Provide the [x, y] coordinate of the cell's center where the given text is located.  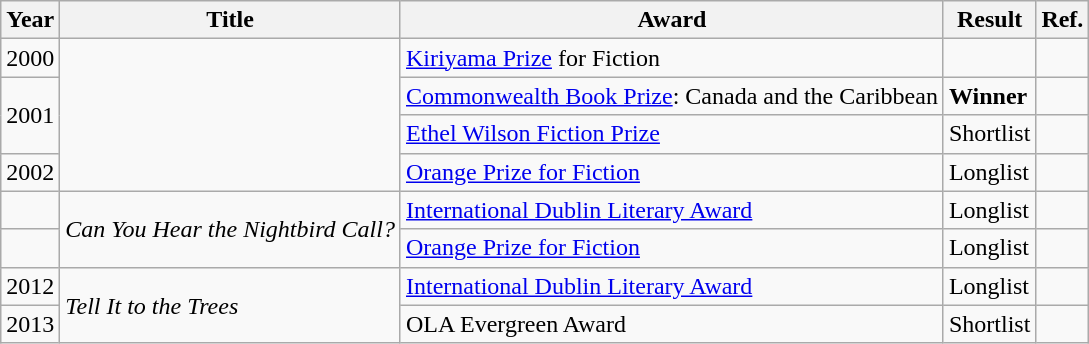
2012 [30, 286]
OLA Evergreen Award [672, 324]
Commonwealth Book Prize: Canada and the Caribbean [672, 96]
Award [672, 20]
Ethel Wilson Fiction Prize [672, 134]
Ref. [1062, 20]
Kiriyama Prize for Fiction [672, 58]
2002 [30, 172]
Tell It to the Trees [230, 305]
Title [230, 20]
Winner [989, 96]
2001 [30, 115]
2013 [30, 324]
Year [30, 20]
2000 [30, 58]
Can You Hear the Nightbird Call? [230, 229]
Result [989, 20]
